From the cell containing the given text, extract its center point as (X, Y) coordinate. 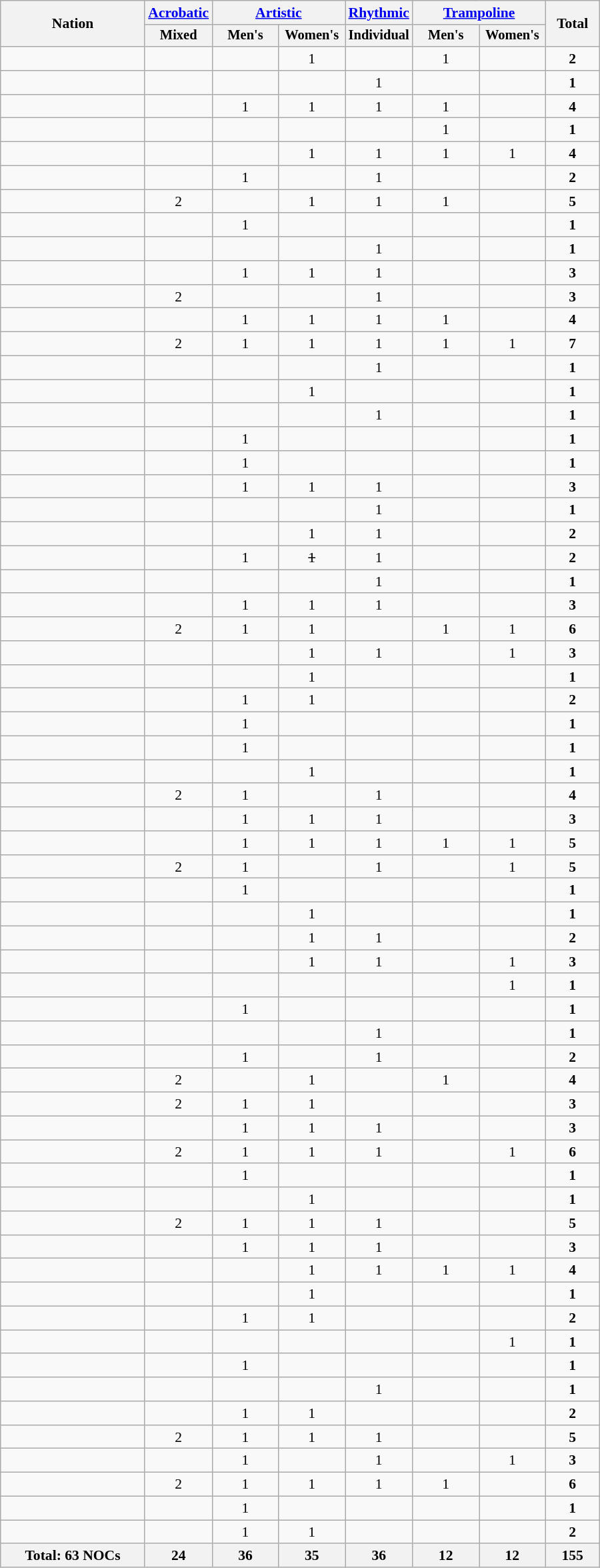
155 (572, 1556)
Trampoline (479, 13)
Acrobatic (179, 13)
Individual (379, 36)
35 (312, 1556)
Nation (73, 24)
24 (179, 1556)
7 (572, 344)
Artistic (279, 13)
Mixed (179, 36)
Total (572, 24)
Total: 63 NOCs (73, 1556)
Rhythmic (379, 13)
